Pinpoint the cell where the given text exists, returning its (x, y) midpoint coordinate. 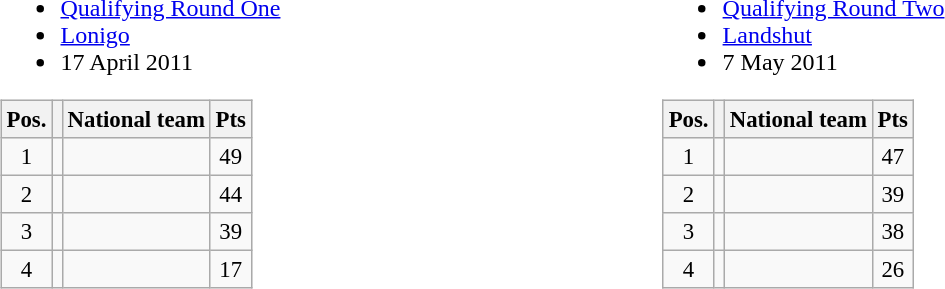
17 (230, 270)
49 (230, 157)
47 (892, 157)
44 (230, 194)
26 (892, 270)
38 (892, 232)
